Provide the [X, Y] coordinate of the cell's center where the given text is located.  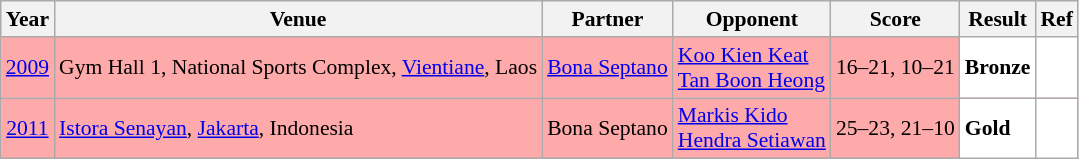
Result [998, 19]
Venue [298, 19]
16–21, 10–21 [896, 68]
Istora Senayan, Jakarta, Indonesia [298, 128]
Bronze [998, 68]
Year [28, 19]
Markis Kido Hendra Setiawan [752, 128]
Koo Kien Keat Tan Boon Heong [752, 68]
2011 [28, 128]
Gym Hall 1, National Sports Complex, Vientiane, Laos [298, 68]
Opponent [752, 19]
Partner [608, 19]
Score [896, 19]
Gold [998, 128]
Ref [1056, 19]
25–23, 21–10 [896, 128]
2009 [28, 68]
